Provide the (x, y) coordinate of the cell's center where the given text is located.  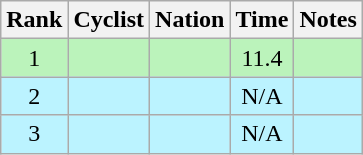
3 (34, 134)
Rank (34, 20)
1 (34, 58)
2 (34, 96)
Nation (190, 20)
11.4 (262, 58)
Notes (328, 20)
Cyclist (109, 20)
Time (262, 20)
